Return the [x, y] coordinate for the center point of the cell that contains the specified text.  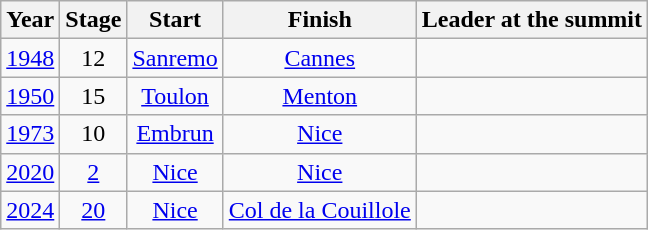
Start [175, 20]
Sanremo [175, 58]
2024 [30, 210]
Cannes [320, 58]
Stage [94, 20]
2 [94, 172]
12 [94, 58]
1950 [30, 96]
1973 [30, 134]
10 [94, 134]
Embrun [175, 134]
2020 [30, 172]
Finish [320, 20]
1948 [30, 58]
20 [94, 210]
Menton [320, 96]
15 [94, 96]
Toulon [175, 96]
Col de la Couillole [320, 210]
Leader at the summit [532, 20]
Year [30, 20]
